Find where the given text appears and provide that cell's center as (X, Y) coordinate. 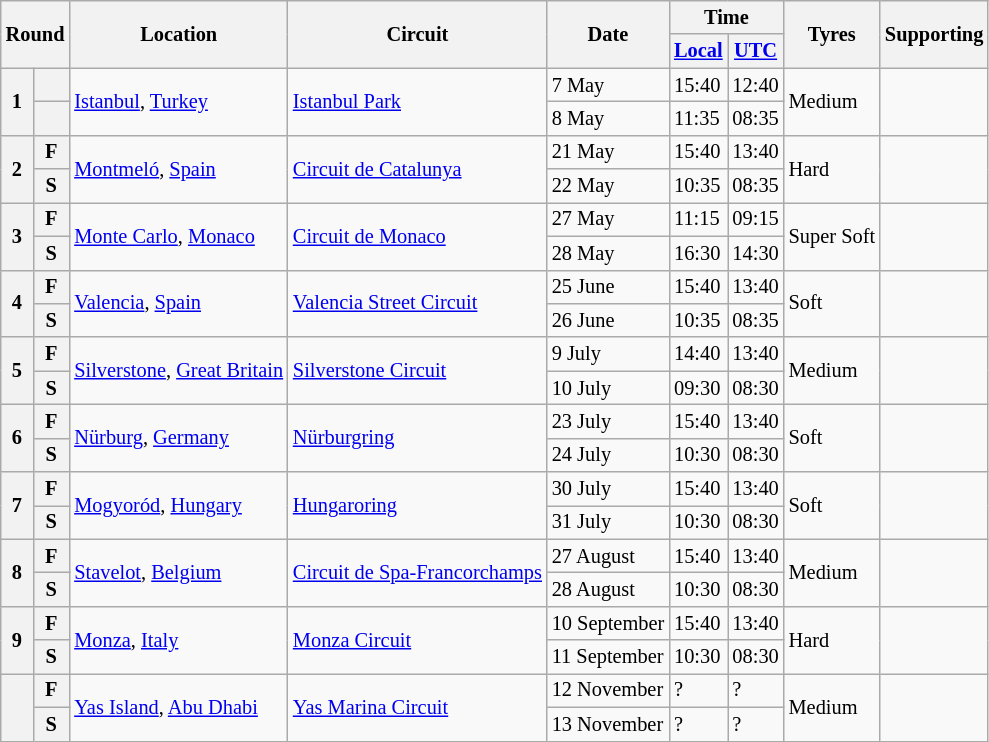
Hungaroring (418, 506)
Stavelot, Belgium (178, 572)
Time (726, 17)
12:40 (756, 85)
Super Soft (832, 236)
10 July (608, 388)
Round (36, 34)
8 May (608, 118)
25 June (608, 287)
Circuit de Catalunya (418, 168)
Yas Island, Abu Dhabi (178, 706)
Istanbul, Turkey (178, 102)
4 (17, 304)
3 (17, 236)
Nürburg, Germany (178, 438)
11 September (608, 657)
Yas Marina Circuit (418, 706)
UTC (756, 51)
Mogyoród, Hungary (178, 506)
Circuit de Monaco (418, 236)
11:15 (698, 219)
24 July (608, 455)
Circuit de Spa-Francorchamps (418, 572)
Circuit (418, 34)
7 (17, 506)
09:15 (756, 219)
09:30 (698, 388)
Monte Carlo, Monaco (178, 236)
9 (17, 640)
11:35 (698, 118)
2 (17, 168)
22 May (608, 186)
Supporting (934, 34)
14:30 (756, 253)
Istanbul Park (418, 102)
Tyres (832, 34)
27 May (608, 219)
21 May (608, 152)
Monza Circuit (418, 640)
28 August (608, 589)
Date (608, 34)
26 June (608, 320)
7 May (608, 85)
Montmeló, Spain (178, 168)
Nürburgring (418, 438)
Silverstone, Great Britain (178, 370)
31 July (608, 522)
Valencia Street Circuit (418, 304)
Monza, Italy (178, 640)
6 (17, 438)
Silverstone Circuit (418, 370)
Location (178, 34)
14:40 (698, 354)
30 July (608, 489)
16:30 (698, 253)
13 November (608, 724)
8 (17, 572)
9 July (608, 354)
28 May (608, 253)
10 September (608, 623)
27 August (608, 556)
Local (698, 51)
23 July (608, 421)
5 (17, 370)
12 November (608, 690)
1 (17, 102)
Valencia, Spain (178, 304)
